Return (x, y) of the center of cell containing provided text 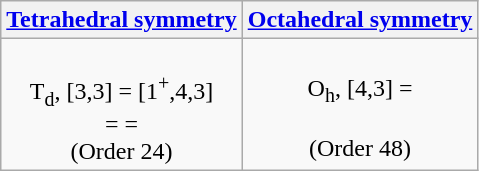
Tetrahedral symmetry (122, 20)
Octahedral symmetry (360, 20)
Td, [3,3] = [1+,4,3] = = (Order 24) (122, 105)
Oh, [4,3] = (Order 48) (360, 105)
